Search for the cell housing the specified text and yield its (x, y) center coordinate. 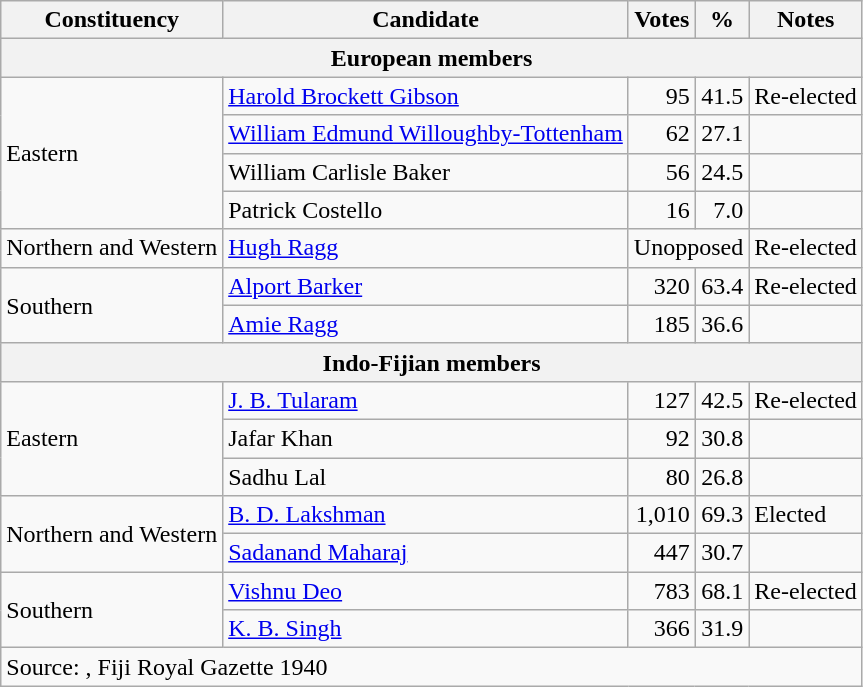
Notes (806, 20)
30.7 (722, 553)
95 (662, 96)
366 (662, 629)
Indo-Fijian members (432, 362)
Unopposed (688, 248)
Sadhu Lal (426, 477)
783 (662, 591)
7.0 (722, 210)
Constituency (112, 20)
J. B. Tularam (426, 400)
Vishnu Deo (426, 591)
Alport Barker (426, 286)
31.9 (722, 629)
B. D. Lakshman (426, 515)
24.5 (722, 172)
K. B. Singh (426, 629)
36.6 (722, 324)
William Edmund Willoughby-Tottenham (426, 134)
320 (662, 286)
30.8 (722, 438)
Sadanand Maharaj (426, 553)
127 (662, 400)
1,010 (662, 515)
16 (662, 210)
Patrick Costello (426, 210)
% (722, 20)
Amie Ragg (426, 324)
69.3 (722, 515)
Jafar Khan (426, 438)
William Carlisle Baker (426, 172)
26.8 (722, 477)
63.4 (722, 286)
68.1 (722, 591)
Hugh Ragg (426, 248)
41.5 (722, 96)
80 (662, 477)
27.1 (722, 134)
62 (662, 134)
Harold Brockett Gibson (426, 96)
56 (662, 172)
Candidate (426, 20)
447 (662, 553)
185 (662, 324)
92 (662, 438)
42.5 (722, 400)
Elected (806, 515)
Source: , Fiji Royal Gazette 1940 (432, 667)
European members (432, 58)
Votes (662, 20)
